For the text-containing cell, return its midpoint in [X, Y] coordinate format. 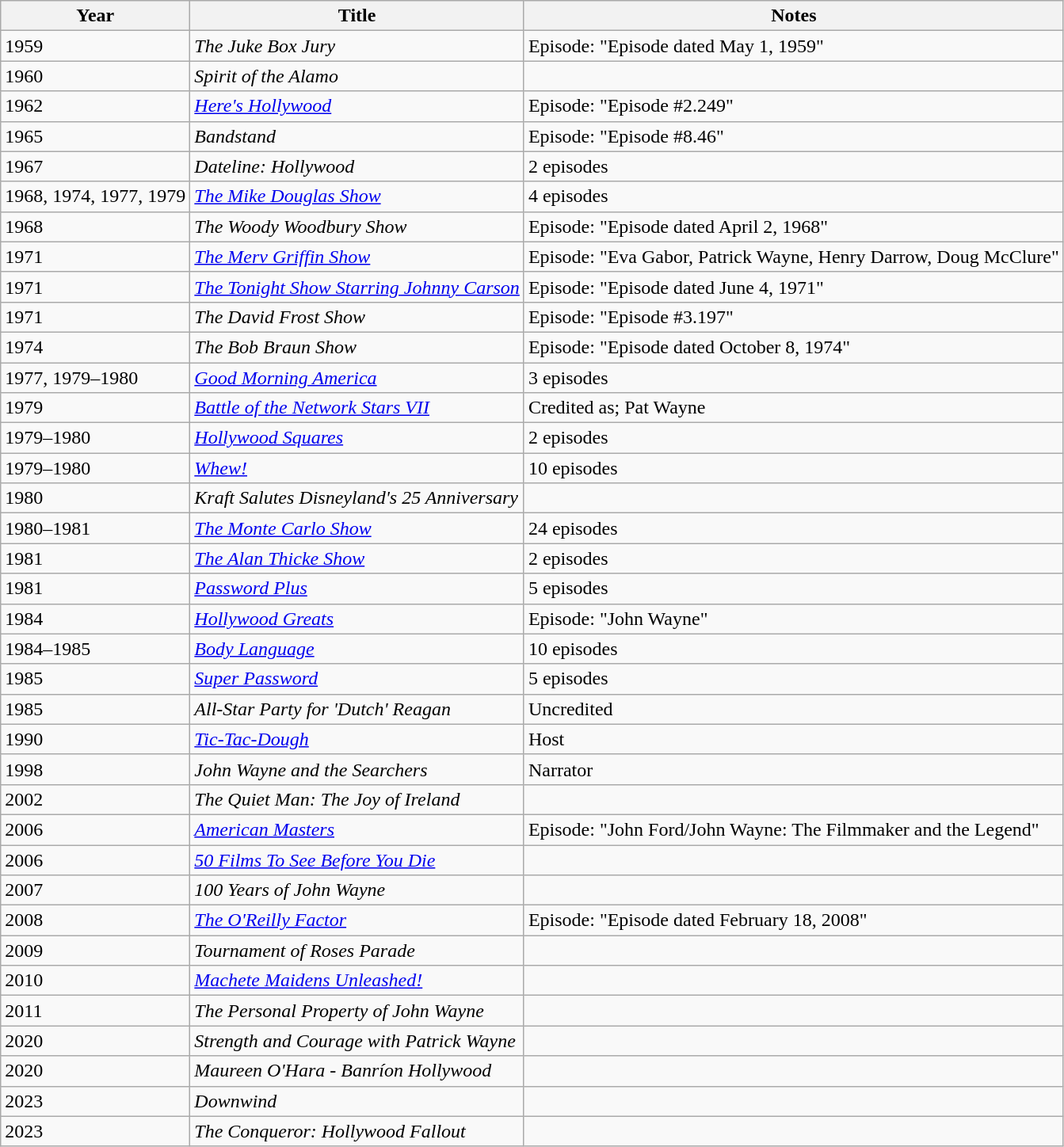
Episode: "Episode #8.46" [794, 136]
1968, 1974, 1977, 1979 [95, 196]
1968 [95, 227]
Episode: "Episode dated May 1, 1959" [794, 46]
50 Films To See Before You Die [357, 859]
The Quiet Man: The Joy of Ireland [357, 799]
John Wayne and the Searchers [357, 769]
Password Plus [357, 589]
The O'Reilly Factor [357, 920]
Dateline: Hollywood [357, 166]
Episode: "Episode dated February 18, 2008" [794, 920]
Tournament of Roses Parade [357, 951]
Kraft Salutes Disneyland's 25 Anniversary [357, 498]
Spirit of the Alamo [357, 76]
Battle of the Network Stars VII [357, 408]
Body Language [357, 649]
Hollywood Squares [357, 438]
1984 [95, 619]
1979 [95, 408]
Here's Hollywood [357, 106]
Episode: "Episode #2.249" [794, 106]
Uncredited [794, 709]
The Bob Braun Show [357, 347]
The Merv Griffin Show [357, 257]
Downwind [357, 1101]
Host [794, 739]
The Tonight Show Starring Johnny Carson [357, 287]
Notes [794, 16]
Episode: "Eva Gabor, Patrick Wayne, Henry Darrow, Doug McClure" [794, 257]
Maureen O'Hara - Banríon Hollywood [357, 1071]
The Juke Box Jury [357, 46]
4 episodes [794, 196]
1965 [95, 136]
Episode: "Episode dated June 4, 1971" [794, 287]
1984–1985 [95, 649]
Episode: "Episode #3.197" [794, 317]
The Woody Woodbury Show [357, 227]
Title [357, 16]
Episode: "Episode dated October 8, 1974" [794, 347]
1959 [95, 46]
2009 [95, 951]
Super Password [357, 679]
2002 [95, 799]
The Monte Carlo Show [357, 528]
1960 [95, 76]
2010 [95, 981]
Good Morning America [357, 378]
Credited as; Pat Wayne [794, 408]
Machete Maidens Unleashed! [357, 981]
Narrator [794, 769]
All-Star Party for 'Dutch' Reagan [357, 709]
The Alan Thicke Show [357, 558]
Bandstand [357, 136]
1980–1981 [95, 528]
100 Years of John Wayne [357, 890]
3 episodes [794, 378]
1974 [95, 347]
Episode: "John Ford/John Wayne: The Filmmaker and the Legend" [794, 829]
1998 [95, 769]
Strength and Courage with Patrick Wayne [357, 1041]
24 episodes [794, 528]
Episode: "Episode dated April 2, 1968" [794, 227]
Whew! [357, 468]
1962 [95, 106]
Year [95, 16]
The Personal Property of John Wayne [357, 1011]
2007 [95, 890]
The David Frost Show [357, 317]
1980 [95, 498]
1990 [95, 739]
1967 [95, 166]
Tic-Tac-Dough [357, 739]
2011 [95, 1011]
1977, 1979–1980 [95, 378]
Hollywood Greats [357, 619]
2008 [95, 920]
The Mike Douglas Show [357, 196]
Episode: "John Wayne" [794, 619]
The Conqueror: Hollywood Fallout [357, 1131]
American Masters [357, 829]
